Scan for the cell matching the given text and deliver its (x, y) coordinate at center. 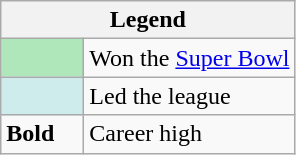
Legend (148, 20)
Won the Super Bowl (190, 58)
Led the league (190, 96)
Career high (190, 134)
Bold (42, 134)
